Detect which cell encompasses the target text, then output its (x, y) center coordinate. 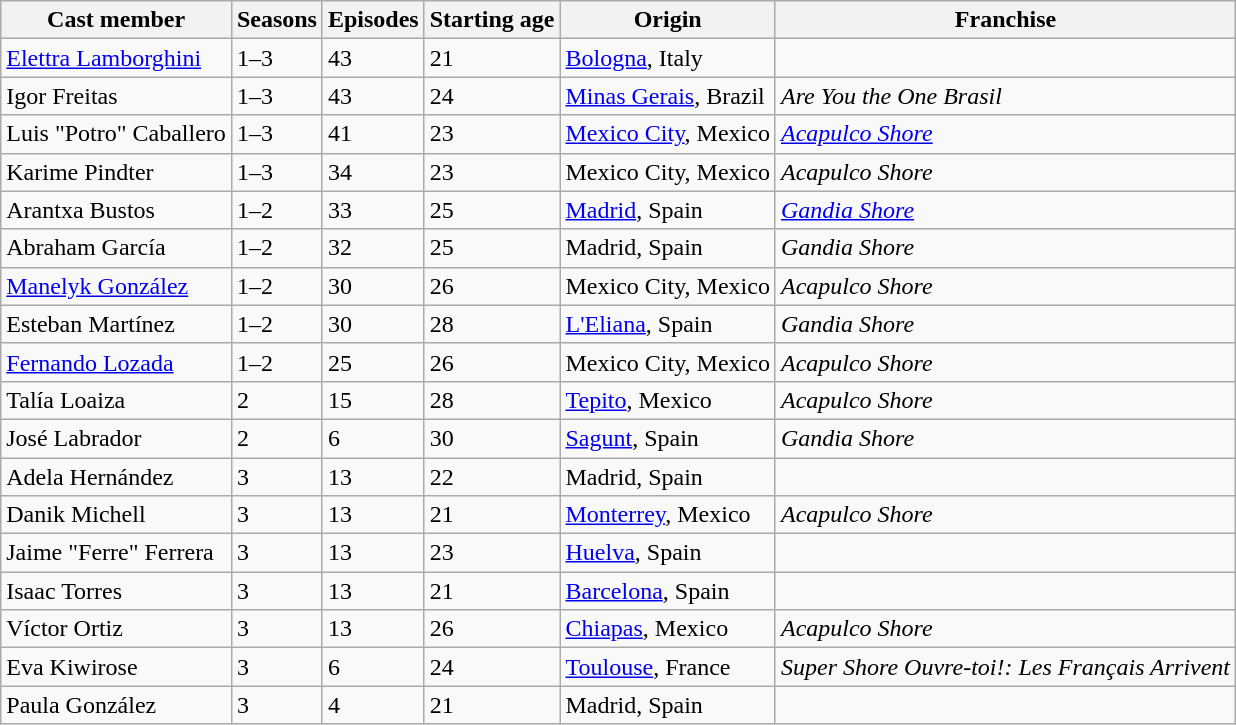
Bologna, Italy (668, 58)
Minas Gerais, Brazil (668, 96)
Abraham García (116, 248)
15 (373, 400)
22 (492, 477)
Fernando Lozada (116, 362)
José Labrador (116, 438)
Manelyk González (116, 286)
Arantxa Bustos (116, 210)
Talía Loaiza (116, 400)
32 (373, 248)
Luis "Potro" Caballero (116, 134)
34 (373, 172)
Igor Freitas (116, 96)
33 (373, 210)
Monterrey, Mexico (668, 515)
Sagunt, Spain (668, 438)
Super Shore Ouvre-toi!: Les Français Arrivent (1005, 667)
Elettra Lamborghini (116, 58)
Adela Hernández (116, 477)
Jaime "Ferre" Ferrera (116, 553)
Paula González (116, 705)
Episodes (373, 20)
4 (373, 705)
Eva Kiwirose (116, 667)
Toulouse, France (668, 667)
Barcelona, Spain (668, 591)
Cast member (116, 20)
Franchise (1005, 20)
Huelva, Spain (668, 553)
Tepito, Mexico (668, 400)
Danik Michell (116, 515)
Karime Pindter (116, 172)
Víctor Ortiz (116, 629)
L'Eliana, Spain (668, 324)
Are You the One Brasil (1005, 96)
Seasons (276, 20)
41 (373, 134)
Esteban Martínez (116, 324)
Isaac Torres (116, 591)
Chiapas, Mexico (668, 629)
Starting age (492, 20)
Origin (668, 20)
